Determine the (x, y) coordinate at the center of the cell enclosing the given text.  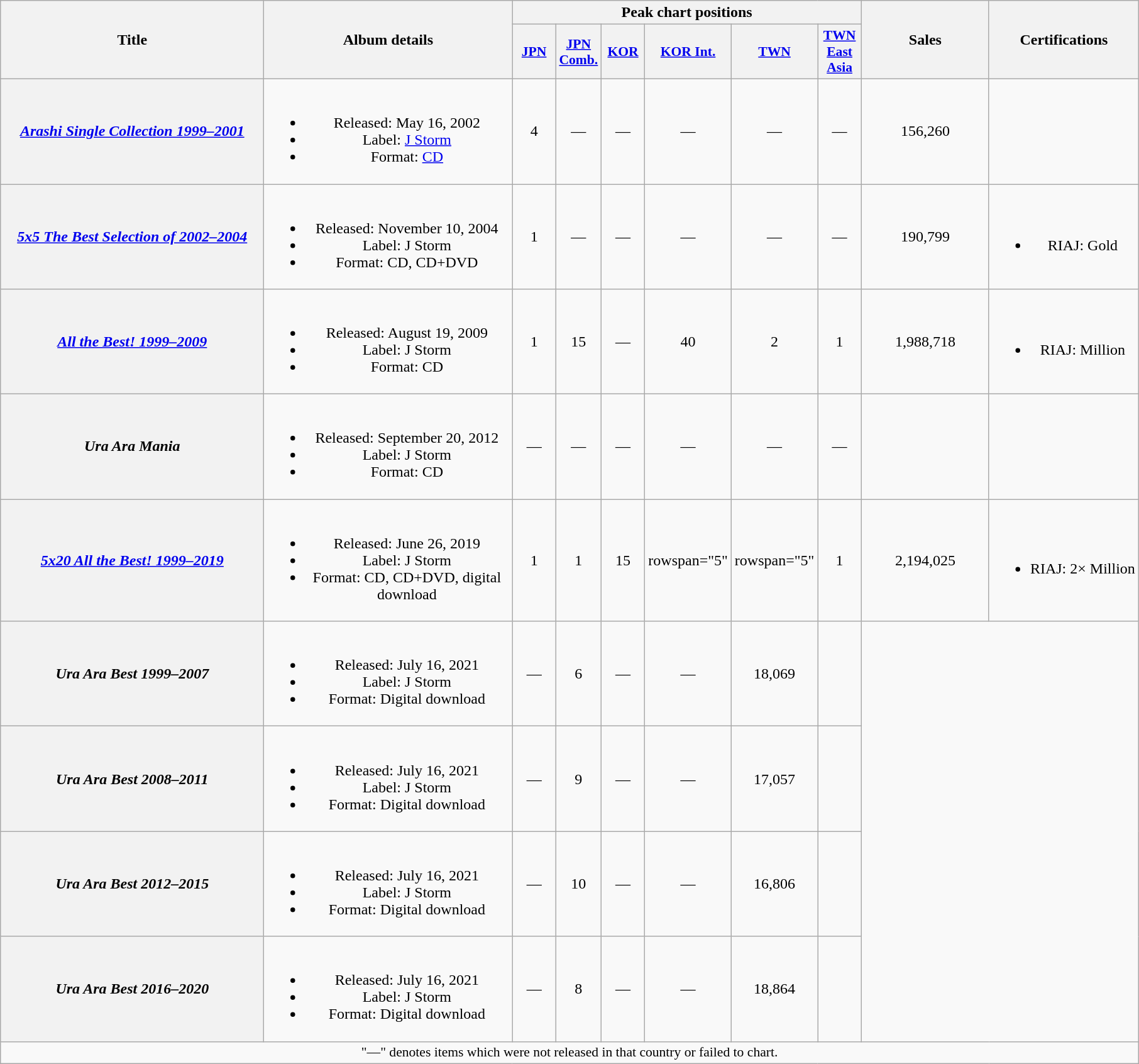
Released: August 19, 2009Label: J StormFormat: CD (388, 342)
Certifications (1064, 40)
RIAJ: 2× Million (1064, 560)
190,799 (925, 236)
9 (578, 779)
JPN (534, 52)
Released: May 16, 2002Label: J StormFormat: CD (388, 131)
10 (578, 884)
Album details (388, 40)
Sales (925, 40)
2,194,025 (925, 560)
6 (578, 674)
17,057 (774, 779)
Arashi Single Collection 1999–2001 (132, 131)
Released: November 10, 2004Label: J StormFormat: CD, CD+DVD (388, 236)
JPNComb. (578, 52)
All the Best! 1999–2009 (132, 342)
5x5 The Best Selection of 2002–2004 (132, 236)
Ura Ara Best 2016–2020 (132, 989)
KOR Int. (688, 52)
Released: June 26, 2019Label: J StormFormat: CD, CD+DVD, digital download (388, 560)
TWN East Asia (840, 52)
2 (774, 342)
4 (534, 131)
Title (132, 40)
Ura Ara Best 1999–2007 (132, 674)
"—" denotes items which were not released in that country or failed to chart. (569, 1053)
Ura Ara Best 2008–2011 (132, 779)
RIAJ: Million (1064, 342)
Ura Ara Best 2012–2015 (132, 884)
1,988,718 (925, 342)
40 (688, 342)
KOR (623, 52)
Peak chart positions (686, 13)
8 (578, 989)
TWN (774, 52)
5x20 All the Best! 1999–2019 (132, 560)
18,864 (774, 989)
Ura Ara Mania (132, 446)
156,260 (925, 131)
18,069 (774, 674)
Released: September 20, 2012Label: J StormFormat: CD (388, 446)
16,806 (774, 884)
RIAJ: Gold (1064, 236)
